Capture the cell that displays the provided text and extract its [x, y] central coordinate. 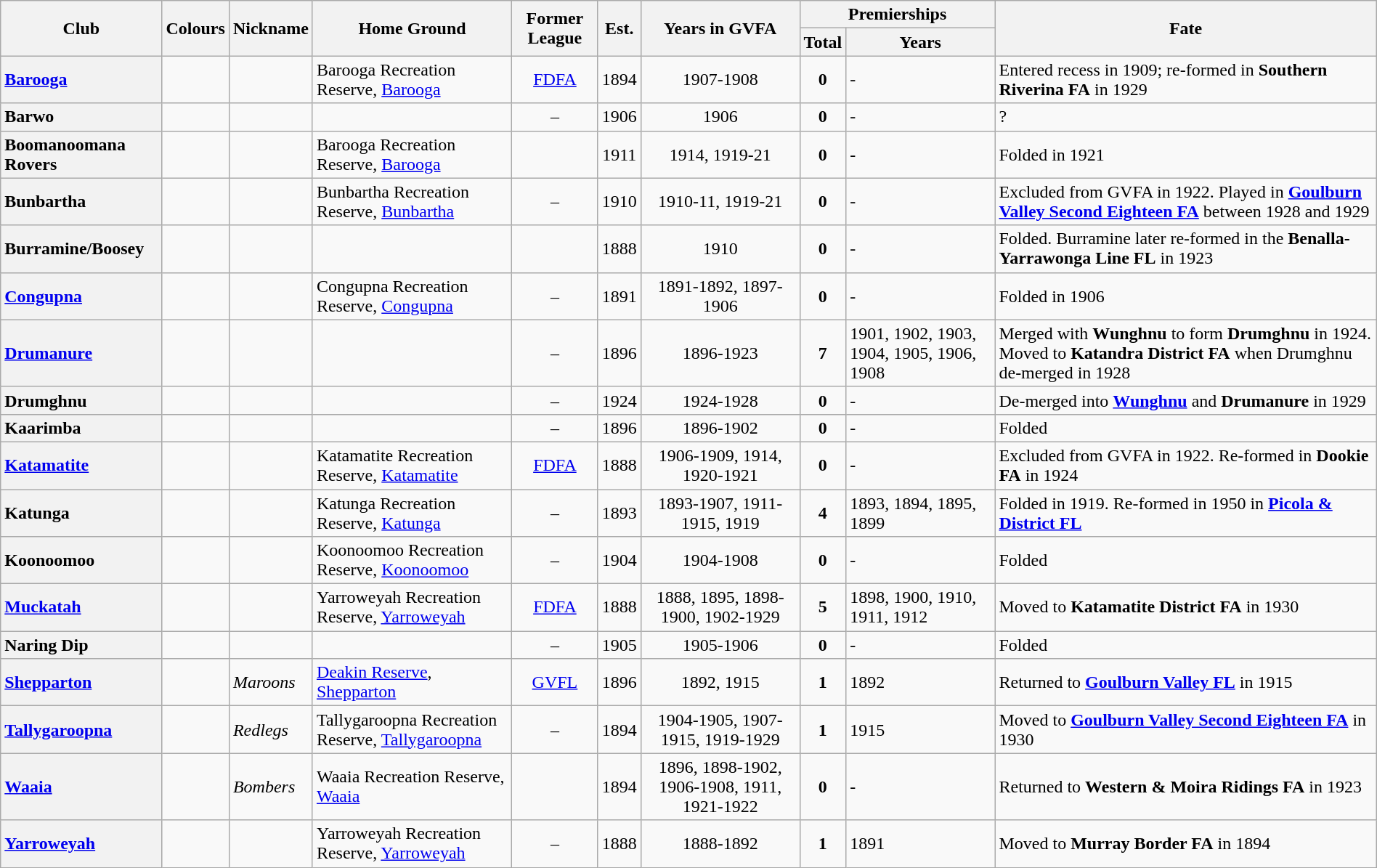
Former League [555, 28]
Waaia Recreation Reserve, Waaia [412, 787]
Merged with Wunghnu to form Drumghnu in 1924. Moved to Katandra District FA when Drumghnu de-merged in 1928 [1185, 353]
Home Ground [412, 28]
Entered recess in 1909; re-formed in Southern Riverina FA in 1929 [1185, 80]
Folded in 1906 [1185, 296]
1924 [619, 400]
Moved to Katamatite District FA in 1930 [1185, 607]
1888, 1895, 1898-1900, 1902-1929 [720, 607]
Moved to Murray Border FA in 1894 [1185, 844]
Nickname [270, 28]
1924-1928 [720, 400]
Returned to Goulburn Valley FL in 1915 [1185, 683]
Bunbartha [81, 202]
Fate [1185, 28]
1893, 1894, 1895, 1899 [921, 513]
1896-1902 [720, 428]
Koonoomoo [81, 561]
De-merged into Wunghnu and Drumanure in 1929 [1185, 400]
GVFL [555, 683]
1896-1923 [720, 353]
Maroons [270, 683]
1904-1905, 1907-1915, 1919-1929 [720, 729]
4 [823, 513]
Barwo [81, 117]
Koonoomoo Recreation Reserve, Koonoomoo [412, 561]
1892, 1915 [720, 683]
1910-11, 1919-21 [720, 202]
Returned to Western & Moira Ridings FA in 1923 [1185, 787]
Waaia [81, 787]
1906-1909, 1914, 1920-1921 [720, 465]
1911 [619, 154]
Tallygaroopna [81, 729]
Years in GVFA [720, 28]
1907-1908 [720, 80]
5 [823, 607]
Barooga [81, 80]
Katamatite Recreation Reserve, Katamatite [412, 465]
1915 [921, 729]
? [1185, 117]
Katamatite [81, 465]
Yarroweyah [81, 844]
1898, 1900, 1910, 1911, 1912 [921, 607]
Deakin Reserve, Shepparton [412, 683]
1888-1892 [720, 844]
Shepparton [81, 683]
Folded in 1921 [1185, 154]
7 [823, 353]
Est. [619, 28]
Tallygaroopna Recreation Reserve, Tallygaroopna [412, 729]
Bunbartha Recreation Reserve, Bunbartha [412, 202]
Burramine/Boosey [81, 248]
Premierships [898, 15]
Congupna [81, 296]
1904-1908 [720, 561]
Club [81, 28]
Colours [195, 28]
Katunga [81, 513]
Excluded from GVFA in 1922. Played in Goulburn Valley Second Eighteen FA between 1928 and 1929 [1185, 202]
1892 [921, 683]
Katunga Recreation Reserve, Katunga [412, 513]
1891-1892, 1897-1906 [720, 296]
Total [823, 42]
1901, 1902, 1903, 1904, 1905, 1906, 1908 [921, 353]
1896, 1898-1902, 1906-1908, 1911, 1921-1922 [720, 787]
Drumanure [81, 353]
Years [921, 42]
Muckatah [81, 607]
1905-1906 [720, 645]
Boomanoomana Rovers [81, 154]
Moved to Goulburn Valley Second Eighteen FA in 1930 [1185, 729]
Kaarimba [81, 428]
Drumghnu [81, 400]
Naring Dip [81, 645]
1905 [619, 645]
Excluded from GVFA in 1922. Re-formed in Dookie FA in 1924 [1185, 465]
1893-1907, 1911-1915, 1919 [720, 513]
Folded in 1919. Re-formed in 1950 in Picola & District FL [1185, 513]
Redlegs [270, 729]
Folded. Burramine later re-formed in the Benalla-Yarrawonga Line FL in 1923 [1185, 248]
1914, 1919-21 [720, 154]
1893 [619, 513]
Congupna Recreation Reserve, Congupna [412, 296]
1904 [619, 561]
Bombers [270, 787]
